Scan for the cell matching the given text and deliver its (X, Y) coordinate at center. 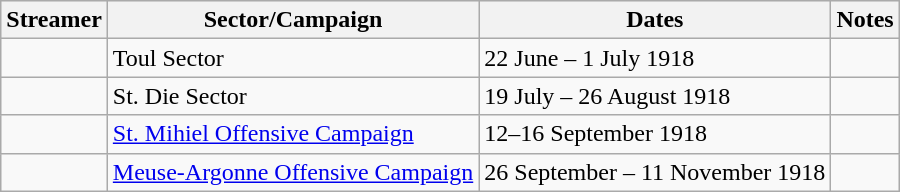
Notes (865, 20)
Streamer (54, 20)
Meuse-Argonne Offensive Campaign (292, 172)
19 July – 26 August 1918 (655, 96)
St. Mihiel Offensive Campaign (292, 134)
St. Die Sector (292, 96)
Dates (655, 20)
Toul Sector (292, 58)
12–16 September 1918 (655, 134)
26 September – 11 November 1918 (655, 172)
Sector/Campaign (292, 20)
22 June – 1 July 1918 (655, 58)
